From the cell containing the given text, extract its center point as [x, y] coordinate. 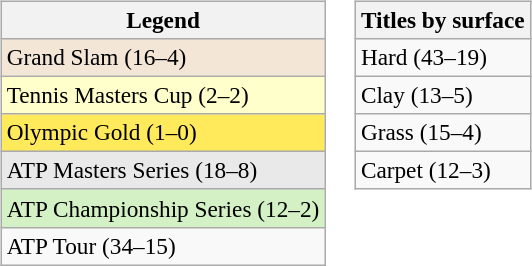
ATP Tour (34–15) [162, 246]
Clay (13–5) [442, 95]
Carpet (12–3) [442, 171]
Grand Slam (16–4) [162, 57]
Legend [162, 20]
Tennis Masters Cup (2–2) [162, 95]
ATP Masters Series (18–8) [162, 171]
Titles by surface [442, 20]
Grass (15–4) [442, 133]
Hard (43–19) [442, 57]
ATP Championship Series (12–2) [162, 208]
Olympic Gold (1–0) [162, 133]
